Return (X, Y) of the center of cell containing provided text 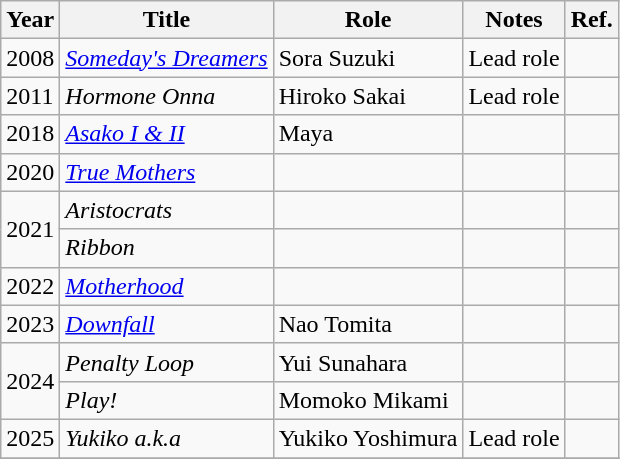
Yui Sunahara (368, 362)
Ribbon (166, 248)
Aristocrats (166, 210)
2023 (30, 324)
Yukiko a.k.a (166, 438)
Notes (514, 20)
Sora Suzuki (368, 58)
Title (166, 20)
Ref. (592, 20)
Play! (166, 400)
2020 (30, 172)
Role (368, 20)
Maya (368, 134)
2024 (30, 381)
2018 (30, 134)
Year (30, 20)
2022 (30, 286)
Hiroko Sakai (368, 96)
Motherhood (166, 286)
2021 (30, 229)
Someday's Dreamers (166, 58)
Hormone Onna (166, 96)
Penalty Loop (166, 362)
2008 (30, 58)
Downfall (166, 324)
True Mothers (166, 172)
Nao Tomita (368, 324)
Yukiko Yoshimura (368, 438)
Asako I & II (166, 134)
Momoko Mikami (368, 400)
2025 (30, 438)
2011 (30, 96)
